Locate the cell with the specified text and output its (x, y) center coordinate. 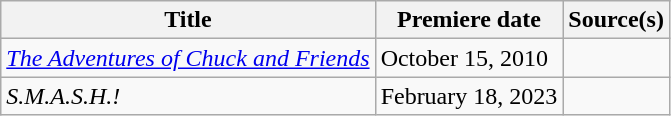
Source(s) (616, 20)
February 18, 2023 (469, 96)
The Adventures of Chuck and Friends (188, 58)
Title (188, 20)
October 15, 2010 (469, 58)
S.M.A.S.H.! (188, 96)
Premiere date (469, 20)
